Capture the cell that displays the provided text and extract its [X, Y] central coordinate. 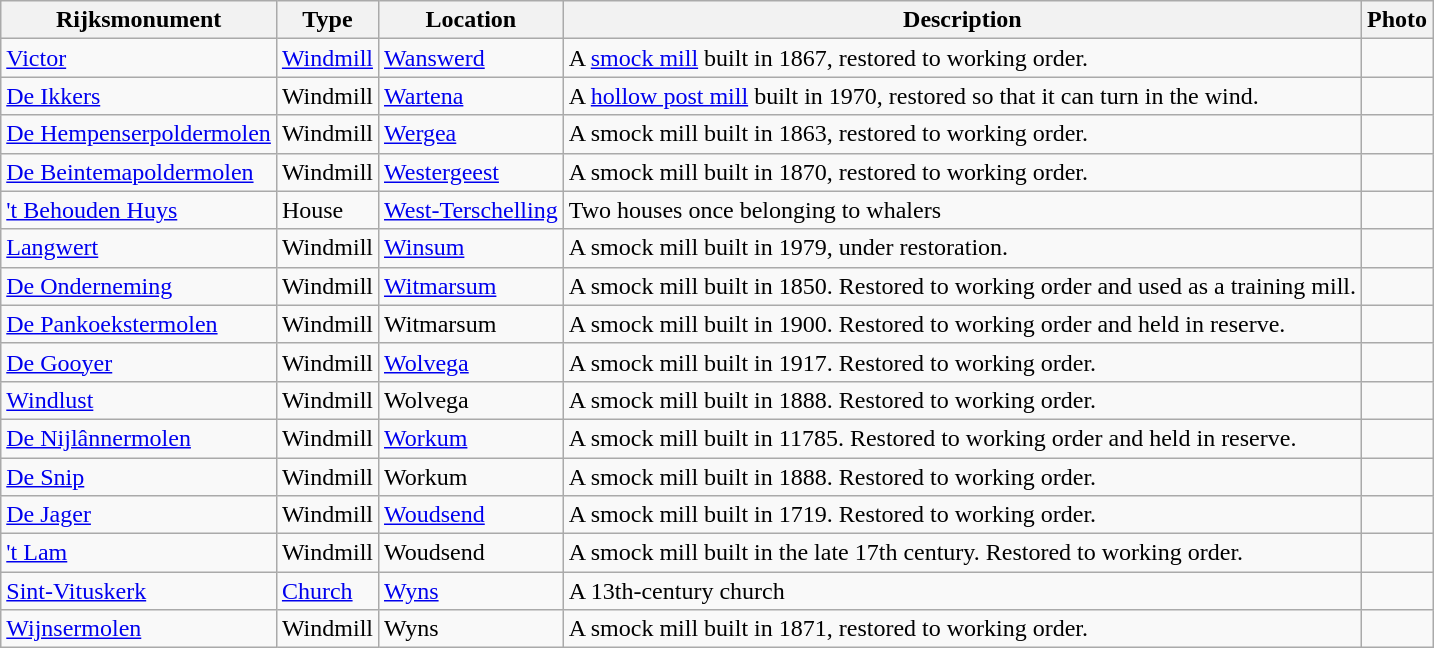
't Behouden Huys [139, 210]
A smock mill built in 1719. Restored to working order. [962, 515]
A smock mill built in the late 17th century. Restored to working order. [962, 553]
Wanswerd [470, 58]
A smock mill built in 11785. Restored to working order and held in reserve. [962, 438]
't Lam [139, 553]
A smock mill built in 1863, restored to working order. [962, 134]
De Gooyer [139, 362]
De Beintemapoldermolen [139, 172]
Winsum [470, 248]
A smock mill built in 1850. Restored to working order and used as a training mill. [962, 286]
Wijnsermolen [139, 629]
Windlust [139, 400]
Wartena [470, 96]
A smock mill built in 1900. Restored to working order and held in reserve. [962, 324]
West-Terschelling [470, 210]
Victor [139, 58]
A hollow post mill built in 1970, restored so that it can turn in the wind. [962, 96]
Langwert [139, 248]
Sint-Vituskerk [139, 591]
Westergeest [470, 172]
Rijksmonument [139, 20]
Description [962, 20]
A 13th-century church [962, 591]
Two houses once belonging to whalers [962, 210]
Church [327, 591]
De Jager [139, 515]
Location [470, 20]
A smock mill built in 1917. Restored to working order. [962, 362]
A smock mill built in 1979, under restoration. [962, 248]
De Snip [139, 477]
House [327, 210]
De Onderneming [139, 286]
Wergea [470, 134]
Photo [1398, 20]
De Nijlânnermolen [139, 438]
De Ikkers [139, 96]
A smock mill built in 1871, restored to working order. [962, 629]
Type [327, 20]
De Pankoekstermolen [139, 324]
De Hempenserpoldermolen [139, 134]
A smock mill built in 1867, restored to working order. [962, 58]
A smock mill built in 1870, restored to working order. [962, 172]
